For the text-containing cell, return its midpoint in (X, Y) coordinate format. 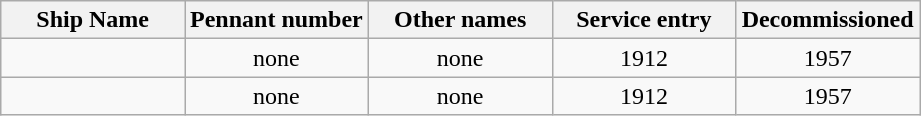
Pennant number (276, 20)
Ship Name (93, 20)
Decommissioned (828, 20)
Other names (460, 20)
Service entry (644, 20)
